Return the (x, y) coordinate for the center point of the cell that contains the specified text.  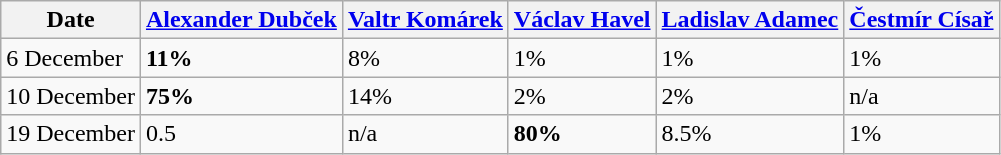
80% (582, 134)
8.5% (750, 134)
Date (71, 20)
Václav Havel (582, 20)
0.5 (241, 134)
8% (425, 58)
14% (425, 96)
11% (241, 58)
19 December (71, 134)
10 December (71, 96)
Ladislav Adamec (750, 20)
Valtr Komárek (425, 20)
6 December (71, 58)
Alexander Dubček (241, 20)
Čestmír Císař (922, 20)
75% (241, 96)
